Capture the cell that displays the provided text and extract its [x, y] central coordinate. 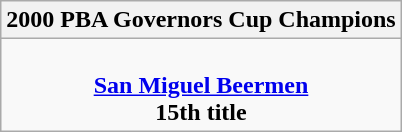
San Miguel Beermen 15th title [201, 85]
2000 PBA Governors Cup Champions [201, 20]
